Scan for the cell matching the given text and deliver its (x, y) coordinate at center. 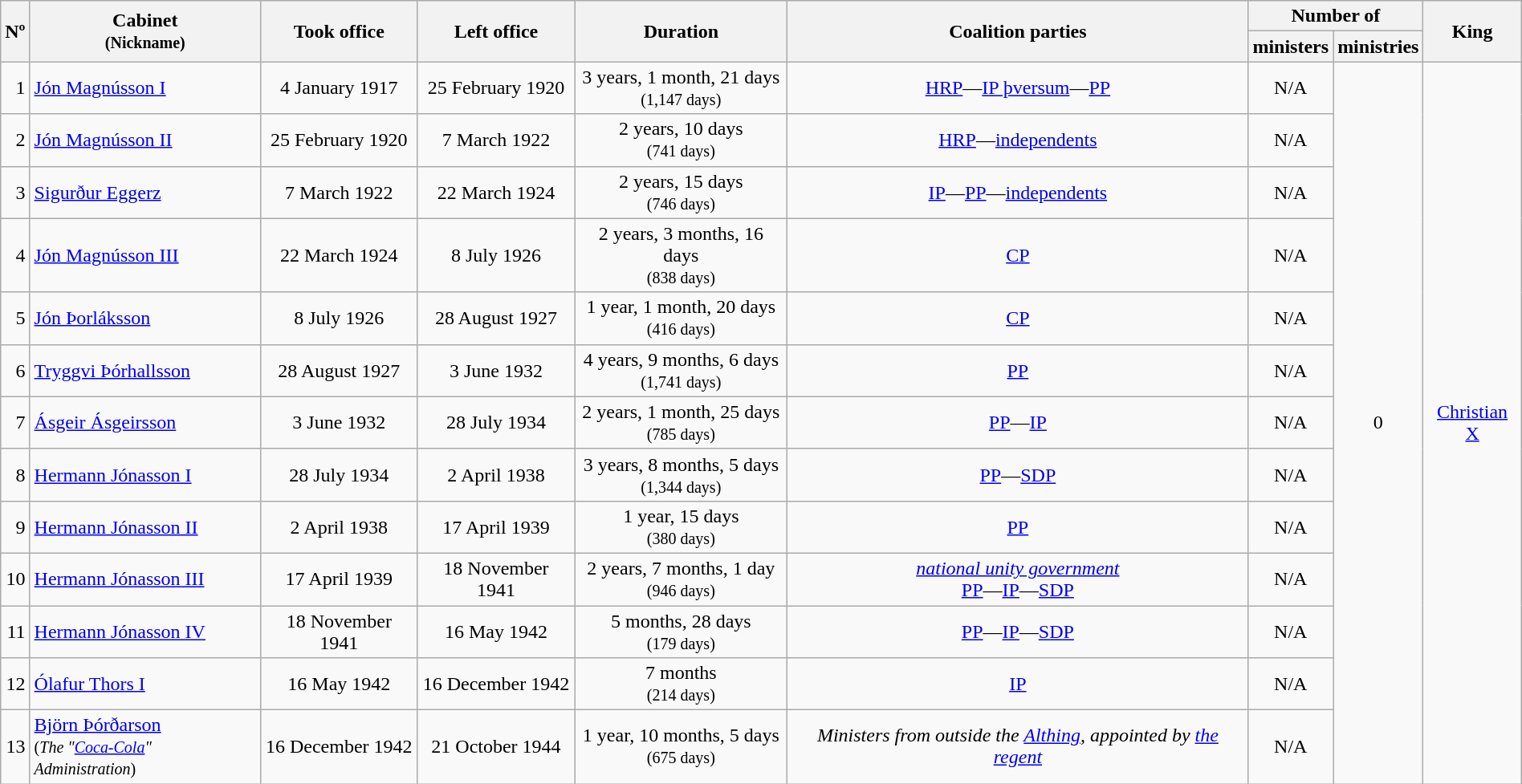
11 (15, 631)
5 months, 28 days(179 days) (681, 631)
Tryggvi Þórhallsson (144, 371)
Hermann Jónasson I (144, 475)
7 months(214 days) (681, 684)
Nº (15, 31)
HRP—independents (1018, 140)
1 year, 1 month, 20 days(416 days) (681, 318)
8 (15, 475)
national unity governmentPP—IP—SDP (1018, 579)
ministries (1378, 47)
1 year, 10 months, 5 days(675 days) (681, 747)
3 years, 1 month, 21 days(1,147 days) (681, 88)
3 years, 8 months, 5 days(1,344 days) (681, 475)
King (1472, 31)
Cabinet(Nickname) (144, 31)
PP—IP—SDP (1018, 631)
Hermann Jónasson IV (144, 631)
Jón Magnússon II (144, 140)
12 (15, 684)
2 years, 15 days(746 days) (681, 193)
Left office (496, 31)
Björn Þórðarson(The "Coca-Cola" Administration) (144, 747)
2 years, 3 months, 16 days(838 days) (681, 255)
Jón Þorláksson (144, 318)
PP—IP (1018, 422)
9 (15, 526)
Coalition parties (1018, 31)
2 (15, 140)
PP—SDP (1018, 475)
4 years, 9 months, 6 days(1,741 days) (681, 371)
Jón Magnússon III (144, 255)
Sigurður Eggerz (144, 193)
7 (15, 422)
IP—PP—independents (1018, 193)
10 (15, 579)
Ásgeir Ásgeirsson (144, 422)
6 (15, 371)
Jón Magnússon I (144, 88)
Hermann Jónasson II (144, 526)
4 (15, 255)
13 (15, 747)
2 years, 1 month, 25 days(785 days) (681, 422)
Took office (339, 31)
0 (1378, 423)
3 (15, 193)
Duration (681, 31)
Ministers from outside the Althing, appointed by the regent (1018, 747)
Hermann Jónasson III (144, 579)
Christian X (1472, 423)
2 years, 10 days(741 days) (681, 140)
1 year, 15 days(380 days) (681, 526)
ministers (1291, 47)
5 (15, 318)
2 years, 7 months, 1 day(946 days) (681, 579)
4 January 1917 (339, 88)
IP (1018, 684)
Number of (1336, 16)
Ólafur Thors I (144, 684)
HRP—IP þversum—PP (1018, 88)
1 (15, 88)
21 October 1944 (496, 747)
